Find where the given text appears and provide that cell's center as [x, y] coordinate. 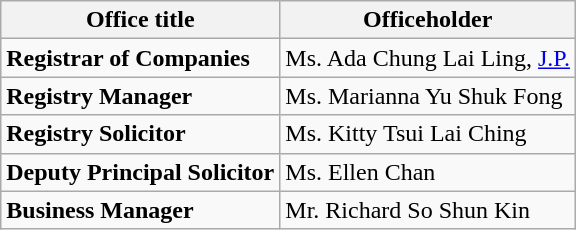
Ms. Ada Chung Lai Ling, J.P. [428, 58]
Registry Solicitor [140, 134]
Registry Manager [140, 96]
Ms. Ellen Chan [428, 172]
Deputy Principal Solicitor [140, 172]
Ms. Marianna Yu Shuk Fong [428, 96]
Registrar of Companies [140, 58]
Office title [140, 20]
Mr. Richard So Shun Kin [428, 210]
Ms. Kitty Tsui Lai Ching [428, 134]
Business Manager [140, 210]
Officeholder [428, 20]
